Scan for the cell matching the given text and deliver its (x, y) coordinate at center. 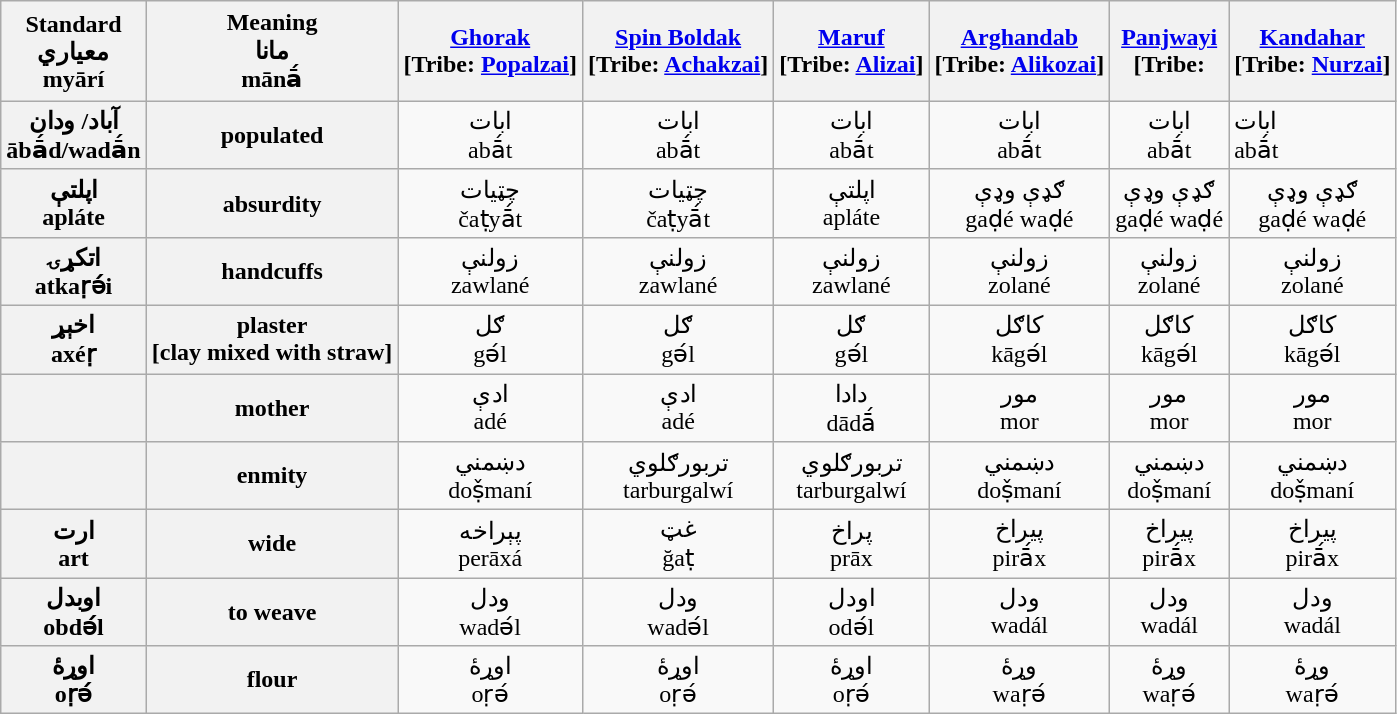
ارتart (74, 544)
Kandahar[Tribe: Nurzai] (1312, 51)
mother (272, 408)
داداdādā́ (852, 408)
flour (272, 680)
اوبدلobdә́l (74, 612)
handcuffs (272, 271)
Spin Boldak[Tribe: Achakzai] (678, 51)
populated (272, 135)
اودلodә́l (852, 612)
اتکړۍatkaṛə́i (74, 271)
to weave (272, 612)
اخېړaxéṛ (74, 339)
Meaningماناmānā́ (272, 51)
پراخprāx (852, 544)
Arghandab[Tribe: Alikozai] (1020, 51)
enmity (272, 476)
غټğaṭ (678, 544)
absurdity (272, 203)
Maruf[Tribe: Alizai] (852, 51)
آباد/ ودانābā́d/wadā́n (74, 135)
plaster[clay mixed with straw] (272, 339)
پېراخهperāxá (490, 544)
Panjwayi[Tribe: (1170, 51)
wide (272, 544)
Ghorak[Tribe: Popalzai] (490, 51)
Standardمعياريmyārí (74, 51)
